Capture the cell that displays the provided text and extract its [x, y] central coordinate. 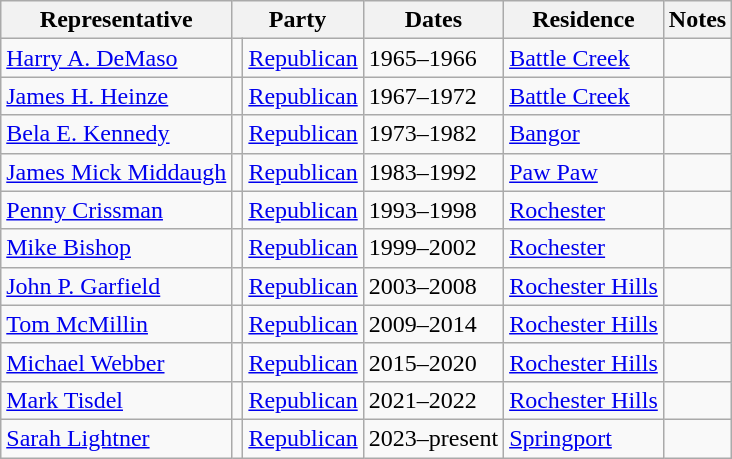
Representative [116, 20]
Paw Paw [584, 172]
1993–1998 [433, 210]
2009–2014 [433, 324]
John P. Garfield [116, 286]
James H. Heinze [116, 96]
Springport [584, 438]
1983–1992 [433, 172]
Dates [433, 20]
Mark Tisdel [116, 400]
1965–1966 [433, 58]
1999–2002 [433, 248]
Penny Crissman [116, 210]
Bangor [584, 134]
Michael Webber [116, 362]
James Mick Middaugh [116, 172]
Mike Bishop [116, 248]
2021–2022 [433, 400]
Sarah Lightner [116, 438]
1967–1972 [433, 96]
Harry A. DeMaso [116, 58]
Notes [697, 20]
Tom McMillin [116, 324]
2003–2008 [433, 286]
2023–present [433, 438]
Bela E. Kennedy [116, 134]
2015–2020 [433, 362]
1973–1982 [433, 134]
Party [298, 20]
Residence [584, 20]
